Output the [x, y] coordinate of the center of the cell containing the given text.  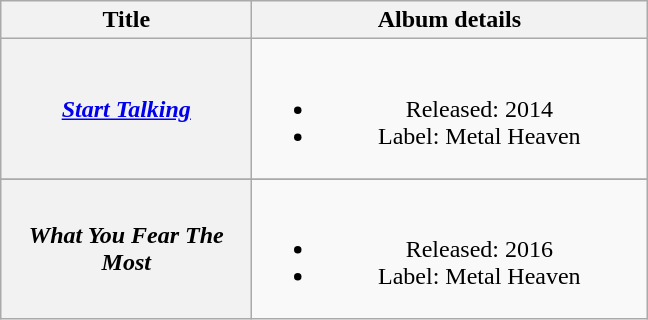
What You Fear The Most [126, 249]
Released: 2014Label: Metal Heaven [450, 109]
Start Talking [126, 109]
Released: 2016Label: Metal Heaven [450, 249]
Album details [450, 20]
Title [126, 20]
